For the text-containing cell, return its midpoint in (X, Y) coordinate format. 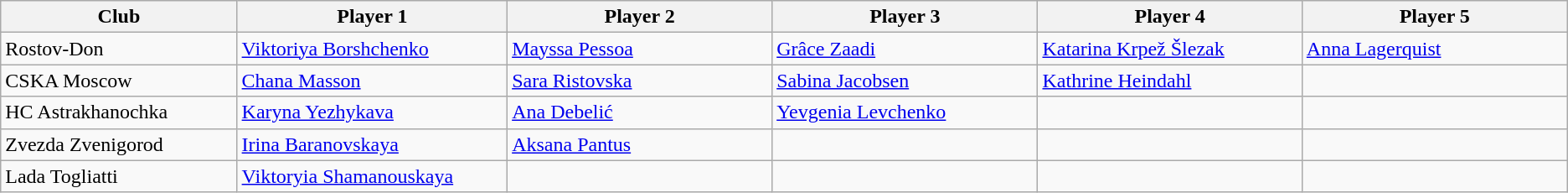
CSKA Moscow (119, 81)
Irina Baranovskaya (372, 144)
Viktoriya Borshchenko (372, 49)
Zvezda Zvenigorod (119, 144)
Kathrine Heindahl (1169, 81)
Karyna Yezhykava (372, 112)
Aksana Pantus (640, 144)
Player 1 (372, 17)
Player 2 (640, 17)
Lada Togliatti (119, 176)
Grâce Zaadi (905, 49)
Club (119, 17)
Chana Masson (372, 81)
Anna Lagerquist (1434, 49)
Viktoryia Shamanouskaya (372, 176)
HC Astrakhanochka (119, 112)
Katarina Krpež Šlezak (1169, 49)
Mayssa Pessoa (640, 49)
Player 3 (905, 17)
Player 4 (1169, 17)
Player 5 (1434, 17)
Sabina Jacobsen (905, 81)
Rostov-Don (119, 49)
Sara Ristovska (640, 81)
Ana Debelić (640, 112)
Yevgenia Levchenko (905, 112)
